Identify which cell holds the provided text, then report its (X, Y) central coordinate. 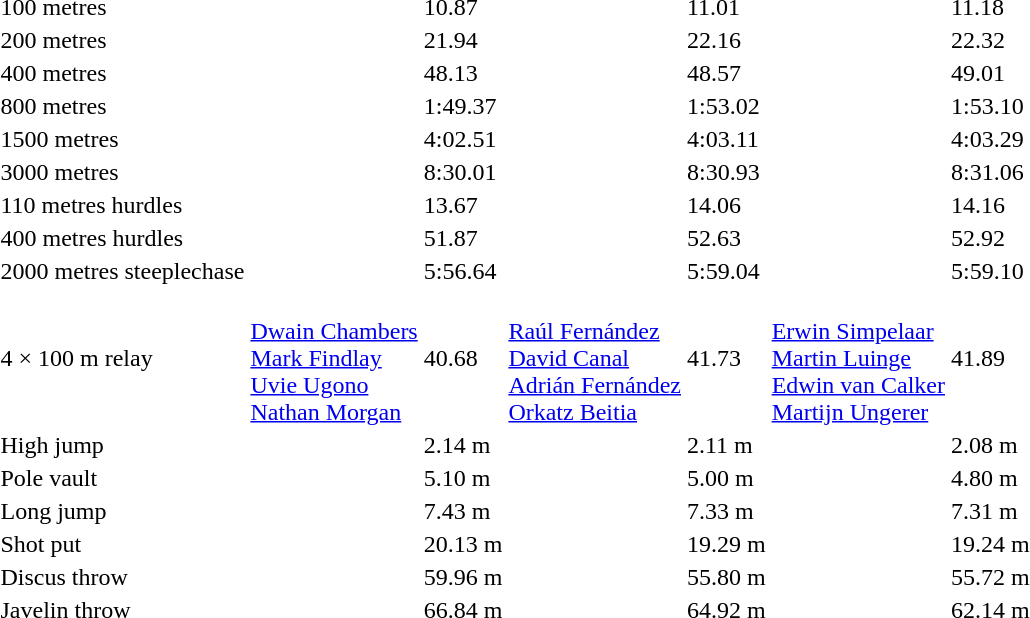
40.68 (463, 358)
4:02.51 (463, 139)
48.13 (463, 73)
Raúl FernándezDavid CanalAdrián FernándezOrkatz Beitia (595, 358)
5:59.04 (726, 271)
4:03.11 (726, 139)
7.43 m (463, 511)
7.33 m (726, 511)
2.14 m (463, 445)
Erwin SimpelaarMartin LuingeEdwin van CalkerMartijn Ungerer (858, 358)
51.87 (463, 238)
5.10 m (463, 478)
14.06 (726, 205)
22.16 (726, 40)
5:56.64 (463, 271)
48.57 (726, 73)
52.63 (726, 238)
59.96 m (463, 577)
2.11 m (726, 445)
8:30.01 (463, 172)
Dwain ChambersMark FindlayUvie UgonoNathan Morgan (334, 358)
19.29 m (726, 544)
1:53.02 (726, 106)
20.13 m (463, 544)
5.00 m (726, 478)
13.67 (463, 205)
55.80 m (726, 577)
8:30.93 (726, 172)
41.73 (726, 358)
1:49.37 (463, 106)
21.94 (463, 40)
